Determine the (X, Y) coordinate at the center of the cell enclosing the given text.  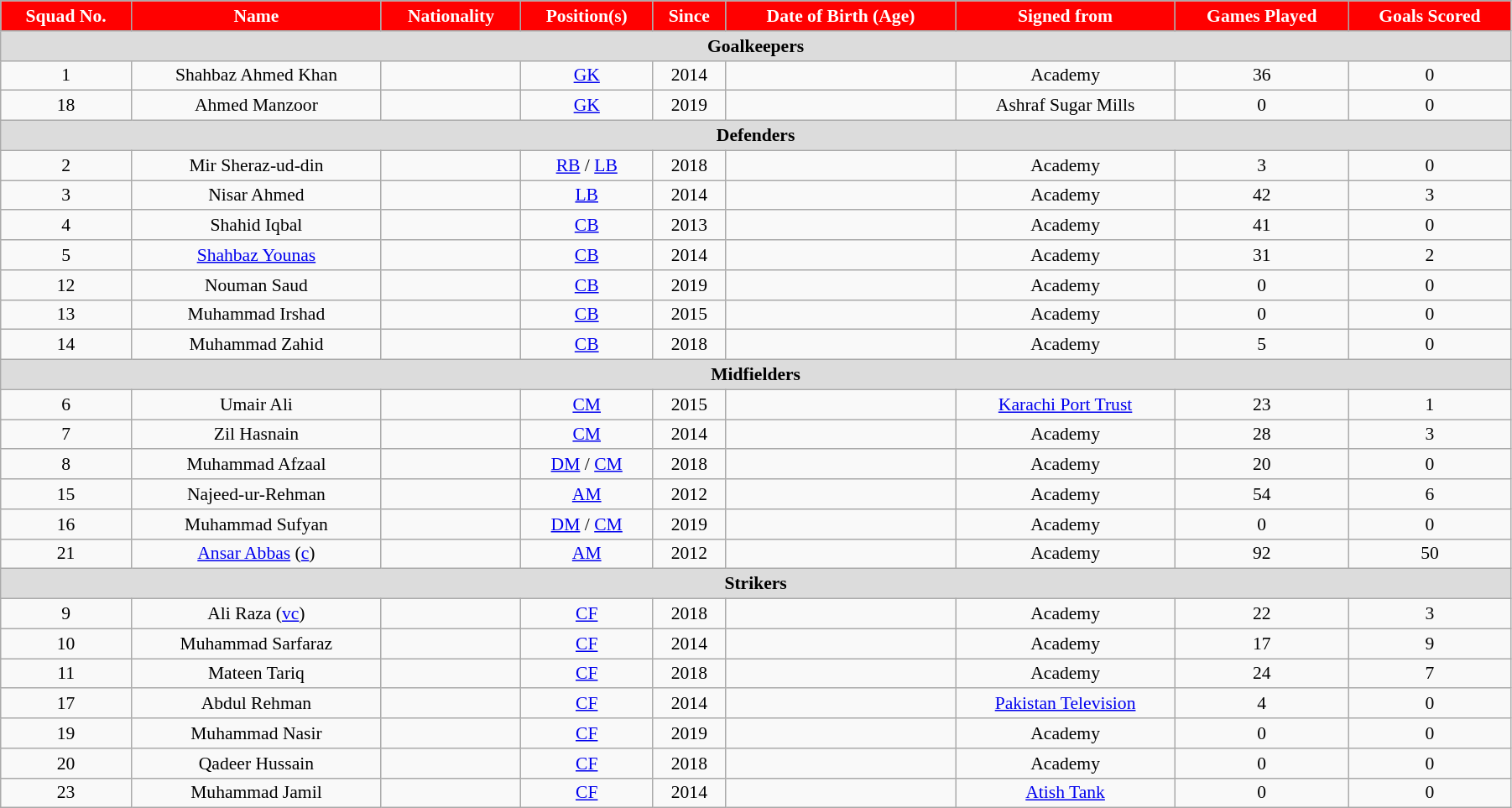
Defenders (756, 136)
10 (66, 644)
14 (66, 345)
Shahbaz Younas (256, 255)
Goals Scored (1430, 16)
28 (1262, 435)
Mateen Tariq (256, 674)
31 (1262, 255)
Ali Raza (vc) (256, 614)
Muhammad Nasir (256, 733)
Ahmed Manzoor (256, 106)
Muhammad Afzaal (256, 465)
Goalkeepers (756, 46)
Since (690, 16)
2013 (690, 226)
Games Played (1262, 16)
15 (66, 494)
Muhammad Sufyan (256, 524)
41 (1262, 226)
22 (1262, 614)
LB (587, 195)
Name (256, 16)
Abdul Rehman (256, 704)
Position(s) (587, 16)
Ansar Abbas (c) (256, 554)
Pakistan Television (1066, 704)
24 (1262, 674)
Signed from (1066, 16)
Qadeer Hussain (256, 764)
Strikers (756, 584)
Zil Hasnain (256, 435)
Shahid Iqbal (256, 226)
Nisar Ahmed (256, 195)
Umair Ali (256, 404)
11 (66, 674)
92 (1262, 554)
Muhammad Irshad (256, 315)
Muhammad Jamil (256, 793)
8 (66, 465)
Date of Birth (Age) (841, 16)
19 (66, 733)
16 (66, 524)
12 (66, 285)
Karachi Port Trust (1066, 404)
Midfielders (756, 375)
Muhammad Zahid (256, 345)
18 (66, 106)
Atish Tank (1066, 793)
Ashraf Sugar Mills (1066, 106)
Mir Sheraz-ud-din (256, 165)
13 (66, 315)
Shahbaz Ahmed Khan (256, 76)
36 (1262, 76)
Muhammad Sarfaraz (256, 644)
50 (1430, 554)
42 (1262, 195)
Nouman Saud (256, 285)
Najeed-ur-Rehman (256, 494)
Squad No. (66, 16)
21 (66, 554)
Nationality (451, 16)
RB / LB (587, 165)
54 (1262, 494)
